Scan for the cell matching the given text and deliver its [x, y] coordinate at center. 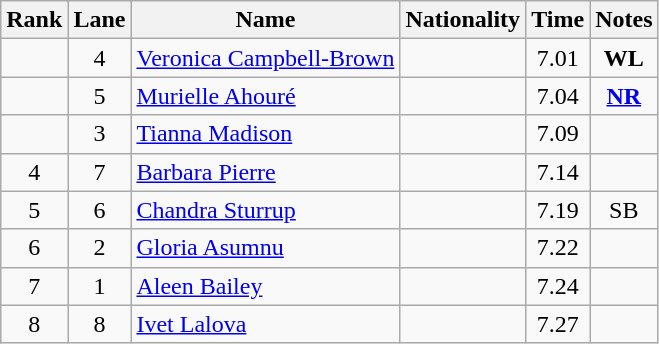
Gloria Asumnu [266, 248]
NR [624, 96]
7.22 [558, 248]
7.01 [558, 58]
7.09 [558, 134]
Nationality [463, 20]
Lane [100, 20]
Name [266, 20]
7.04 [558, 96]
Murielle Ahouré [266, 96]
Ivet Lalova [266, 324]
7.19 [558, 210]
2 [100, 248]
Chandra Sturrup [266, 210]
3 [100, 134]
7.24 [558, 286]
Notes [624, 20]
Barbara Pierre [266, 172]
Aleen Bailey [266, 286]
Time [558, 20]
Tianna Madison [266, 134]
SB [624, 210]
7.27 [558, 324]
Veronica Campbell-Brown [266, 58]
Rank [34, 20]
7.14 [558, 172]
1 [100, 286]
WL [624, 58]
